For the text-containing cell, return its midpoint in (X, Y) coordinate format. 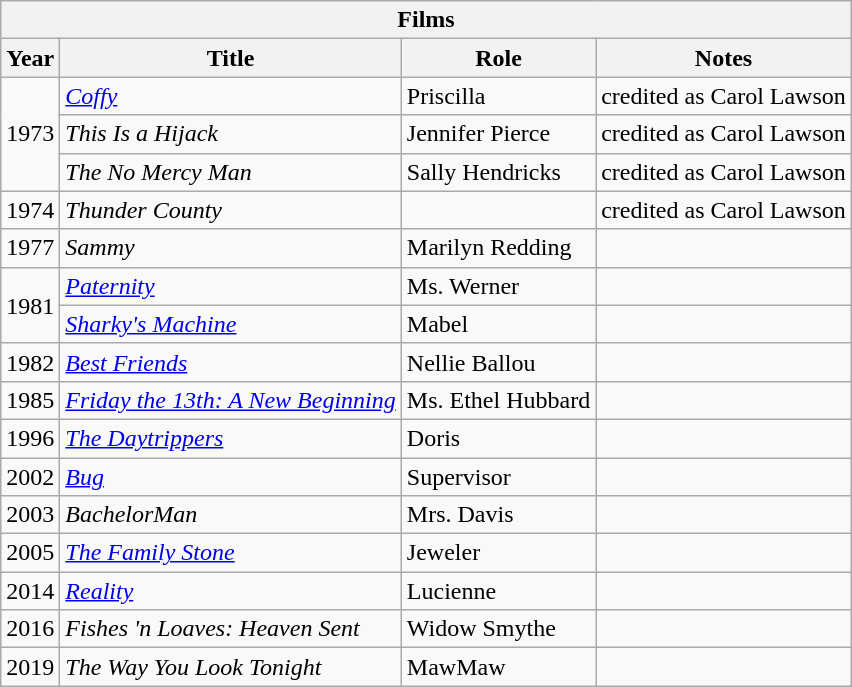
The Daytrippers (230, 438)
Lucienne (498, 591)
1977 (30, 248)
2002 (30, 477)
BachelorMan (230, 515)
2016 (30, 629)
Ms. Ethel Hubbard (498, 400)
The No Mercy Man (230, 172)
Thunder County (230, 210)
The Way You Look Tonight (230, 667)
Jeweler (498, 553)
The Family Stone (230, 553)
Supervisor (498, 477)
1996 (30, 438)
Bug (230, 477)
1974 (30, 210)
Best Friends (230, 362)
Marilyn Redding (498, 248)
This Is a Hijack (230, 134)
Paternity (230, 286)
Films (426, 20)
Coffy (230, 96)
1982 (30, 362)
Ms. Werner (498, 286)
Friday the 13th: A New Beginning (230, 400)
Sally Hendricks (498, 172)
2014 (30, 591)
2019 (30, 667)
Jennifer Pierce (498, 134)
Mabel (498, 324)
Notes (724, 58)
Priscilla (498, 96)
Year (30, 58)
Sharky's Machine (230, 324)
2005 (30, 553)
Nellie Ballou (498, 362)
Doris (498, 438)
Role (498, 58)
2003 (30, 515)
1985 (30, 400)
MawMaw (498, 667)
Sammy (230, 248)
Reality (230, 591)
1981 (30, 305)
Title (230, 58)
1973 (30, 134)
Mrs. Davis (498, 515)
Widow Smythe (498, 629)
Fishes 'n Loaves: Heaven Sent (230, 629)
